Output the [X, Y] coordinate of the center of the cell containing the given text.  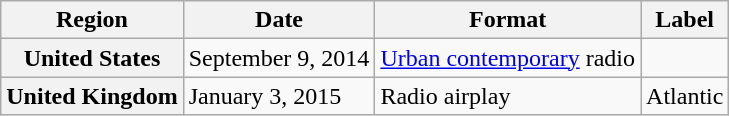
September 9, 2014 [279, 58]
Atlantic [685, 96]
Label [685, 20]
Format [508, 20]
Region [92, 20]
January 3, 2015 [279, 96]
Urban contemporary radio [508, 58]
United Kingdom [92, 96]
Radio airplay [508, 96]
United States [92, 58]
Date [279, 20]
